Search for the cell housing the specified text and yield its (x, y) center coordinate. 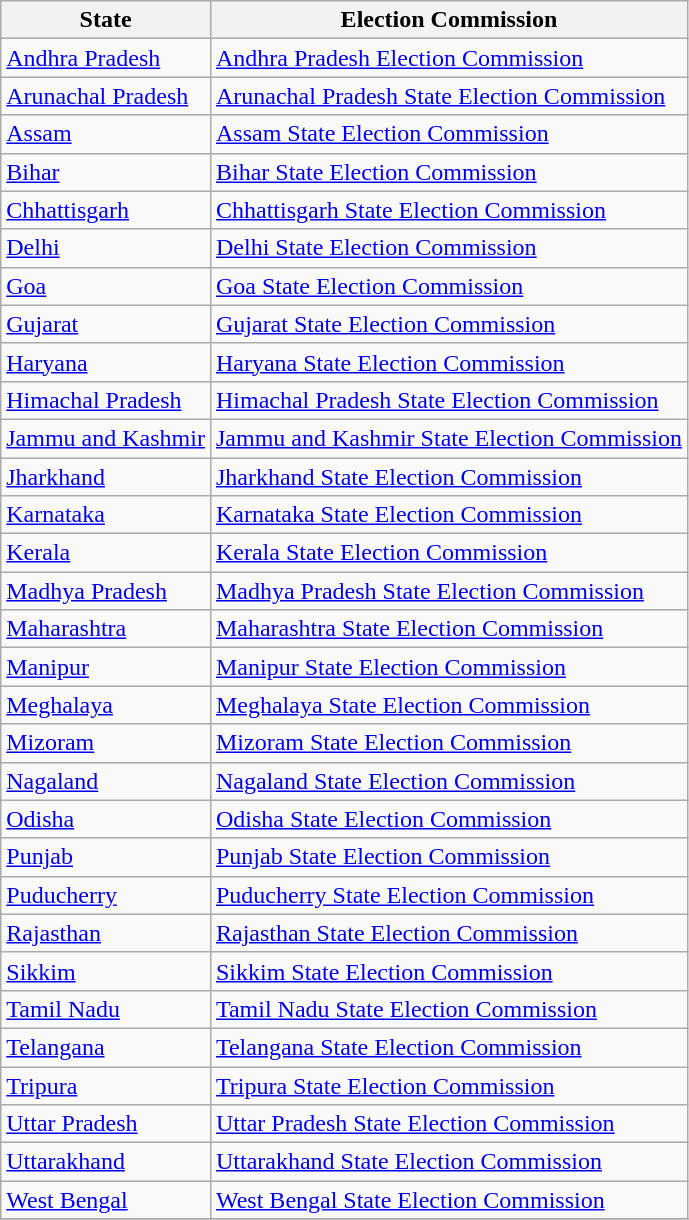
Nagaland State Election Commission (448, 781)
Assam State Election Commission (448, 134)
Punjab State Election Commission (448, 857)
Tamil Nadu (106, 1009)
Jammu and Kashmir (106, 438)
Madhya Pradesh (106, 591)
Karnataka State Election Commission (448, 515)
Sikkim State Election Commission (448, 971)
Uttarakhand (106, 1162)
Maharashtra (106, 629)
Delhi (106, 248)
Puducherry State Election Commission (448, 895)
Jammu and Kashmir State Election Commission (448, 438)
Telangana State Election Commission (448, 1047)
Rajasthan (106, 933)
Goa State Election Commission (448, 286)
Chhattisgarh (106, 210)
Odisha State Election Commission (448, 819)
Jharkhand (106, 477)
Goa (106, 286)
Meghalaya (106, 705)
West Bengal (106, 1200)
Andhra Pradesh Election Commission (448, 58)
Gujarat (106, 324)
Bihar State Election Commission (448, 172)
Tripura (106, 1085)
State (106, 20)
Punjab (106, 857)
Tripura State Election Commission (448, 1085)
Nagaland (106, 781)
Telangana (106, 1047)
Manipur State Election Commission (448, 667)
Bihar (106, 172)
Arunachal Pradesh State Election Commission (448, 96)
Karnataka (106, 515)
Haryana State Election Commission (448, 362)
Kerala State Election Commission (448, 553)
Himachal Pradesh State Election Commission (448, 400)
Election Commission (448, 20)
Puducherry (106, 895)
Andhra Pradesh (106, 58)
Manipur (106, 667)
Madhya Pradesh State Election Commission (448, 591)
West Bengal State Election Commission (448, 1200)
Himachal Pradesh (106, 400)
Assam (106, 134)
Chhattisgarh State Election Commission (448, 210)
Delhi State Election Commission (448, 248)
Gujarat State Election Commission (448, 324)
Maharashtra State Election Commission (448, 629)
Arunachal Pradesh (106, 96)
Uttarakhand State Election Commission (448, 1162)
Uttar Pradesh (106, 1124)
Mizoram (106, 743)
Jharkhand State Election Commission (448, 477)
Rajasthan State Election Commission (448, 933)
Mizoram State Election Commission (448, 743)
Haryana (106, 362)
Kerala (106, 553)
Uttar Pradesh State Election Commission (448, 1124)
Odisha (106, 819)
Tamil Nadu State Election Commission (448, 1009)
Meghalaya State Election Commission (448, 705)
Sikkim (106, 971)
